Return the [X, Y] coordinate for the center point of the cell that contains the specified text.  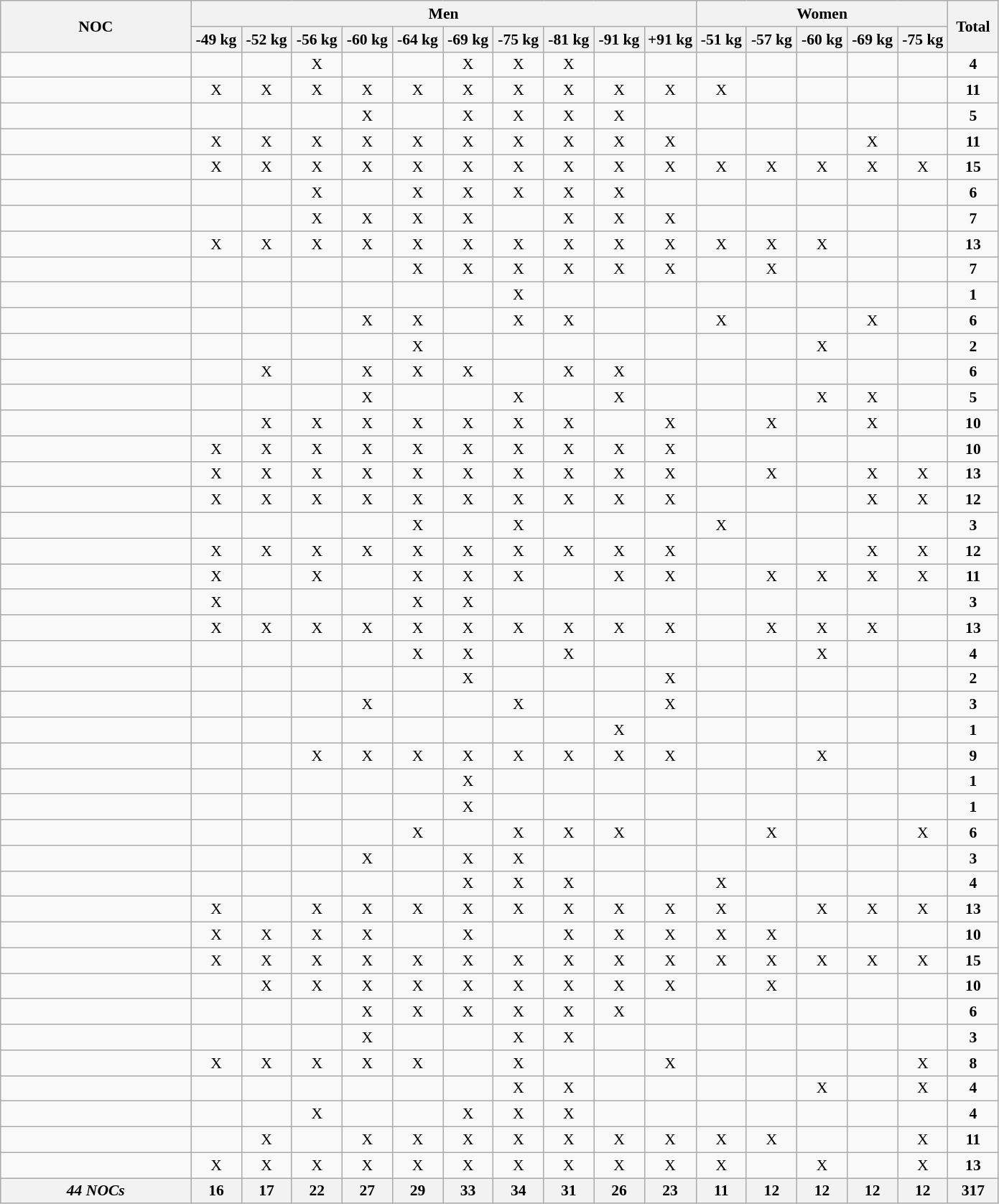
9 [973, 756]
27 [367, 1191]
33 [468, 1191]
+91 kg [670, 40]
44 NOCs [96, 1191]
-64 kg [417, 40]
29 [417, 1191]
-49 kg [216, 40]
Total [973, 26]
17 [266, 1191]
-91 kg [619, 40]
16 [216, 1191]
23 [670, 1191]
34 [519, 1191]
26 [619, 1191]
-81 kg [569, 40]
Men [444, 14]
-52 kg [266, 40]
-56 kg [317, 40]
22 [317, 1191]
8 [973, 1063]
-51 kg [721, 40]
-57 kg [771, 40]
317 [973, 1191]
Women [822, 14]
NOC [96, 26]
31 [569, 1191]
